Return [X, Y] of the center of cell containing provided text 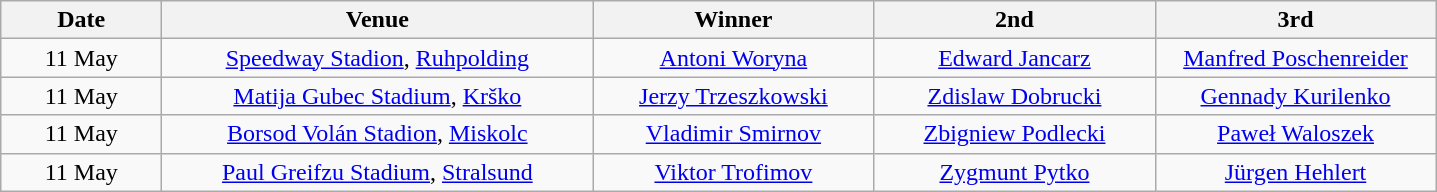
Venue [378, 20]
Paweł Waloszek [1296, 134]
Gennady Kurilenko [1296, 96]
3rd [1296, 20]
Antoni Woryna [734, 58]
Jürgen Hehlert [1296, 172]
Viktor Trofimov [734, 172]
Date [82, 20]
Manfred Poschenreider [1296, 58]
Zbigniew Podlecki [1014, 134]
Jerzy Trzeszkowski [734, 96]
Zygmunt Pytko [1014, 172]
Matija Gubec Stadium, Krško [378, 96]
Winner [734, 20]
Speedway Stadion, Ruhpolding [378, 58]
2nd [1014, 20]
Borsod Volán Stadion, Miskolc [378, 134]
Vladimir Smirnov [734, 134]
Zdislaw Dobrucki [1014, 96]
Paul Greifzu Stadium, Stralsund [378, 172]
Edward Jancarz [1014, 58]
